Capture the cell that displays the provided text and extract its [x, y] central coordinate. 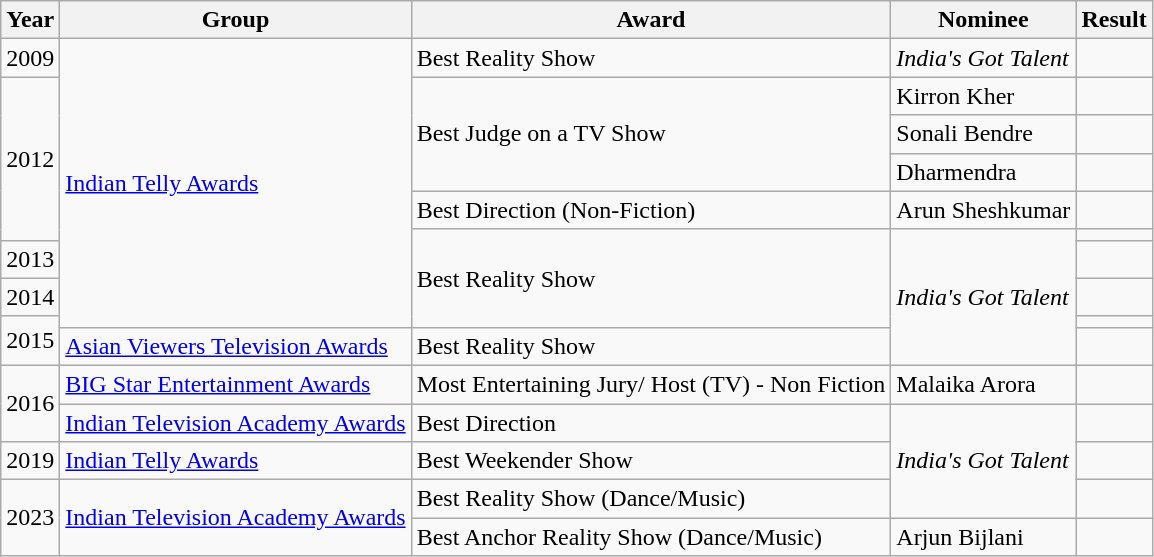
Arun Sheshkumar [984, 210]
Award [651, 20]
2013 [30, 259]
Best Reality Show (Dance/Music) [651, 499]
Most Entertaining Jury/ Host (TV) - Non Fiction [651, 384]
2009 [30, 58]
Best Anchor Reality Show (Dance/Music) [651, 537]
2012 [30, 158]
Asian Viewers Television Awards [236, 346]
Group [236, 20]
Arjun Bijlani [984, 537]
Best Weekender Show [651, 461]
Dharmendra [984, 172]
2016 [30, 403]
BIG Star Entertainment Awards [236, 384]
Best Direction (Non-Fiction) [651, 210]
Year [30, 20]
Result [1114, 20]
Best Judge on a TV Show [651, 134]
Nominee [984, 20]
Best Direction [651, 423]
2014 [30, 297]
2019 [30, 461]
Kirron Kher [984, 96]
Sonali Bendre [984, 134]
2023 [30, 518]
2015 [30, 340]
Malaika Arora [984, 384]
